Find where the given text appears and provide that cell's center as (x, y) coordinate. 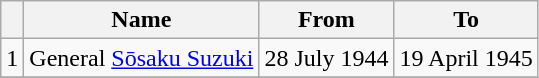
General Sōsaku Suzuki (142, 58)
From (326, 20)
To (466, 20)
Name (142, 20)
1 (12, 58)
19 April 1945 (466, 58)
28 July 1944 (326, 58)
